Output the (x, y) coordinate of the center of the cell containing the given text.  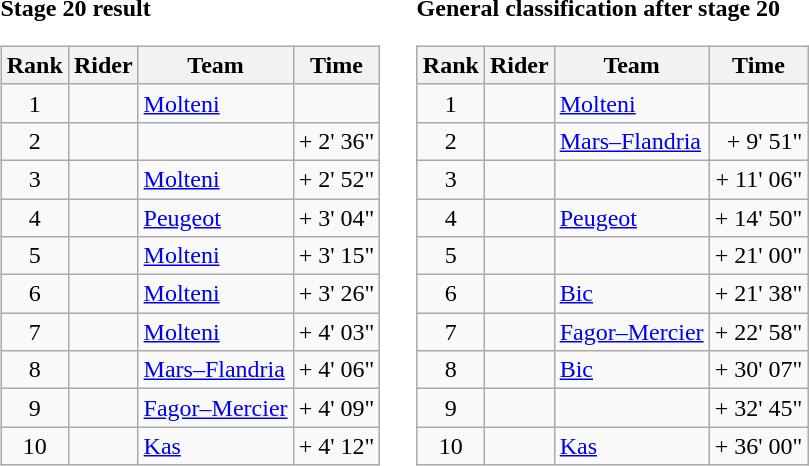
+ 11' 06" (758, 179)
+ 4' 06" (336, 370)
+ 4' 03" (336, 332)
+ 4' 09" (336, 408)
+ 3' 04" (336, 217)
+ 4' 12" (336, 446)
+ 2' 36" (336, 141)
+ 21' 38" (758, 294)
+ 32' 45" (758, 408)
+ 9' 51" (758, 141)
+ 36' 00" (758, 446)
+ 14' 50" (758, 217)
+ 21' 00" (758, 256)
+ 22' 58" (758, 332)
+ 2' 52" (336, 179)
+ 3' 26" (336, 294)
+ 30' 07" (758, 370)
+ 3' 15" (336, 256)
